Capture the cell that displays the provided text and extract its [X, Y] central coordinate. 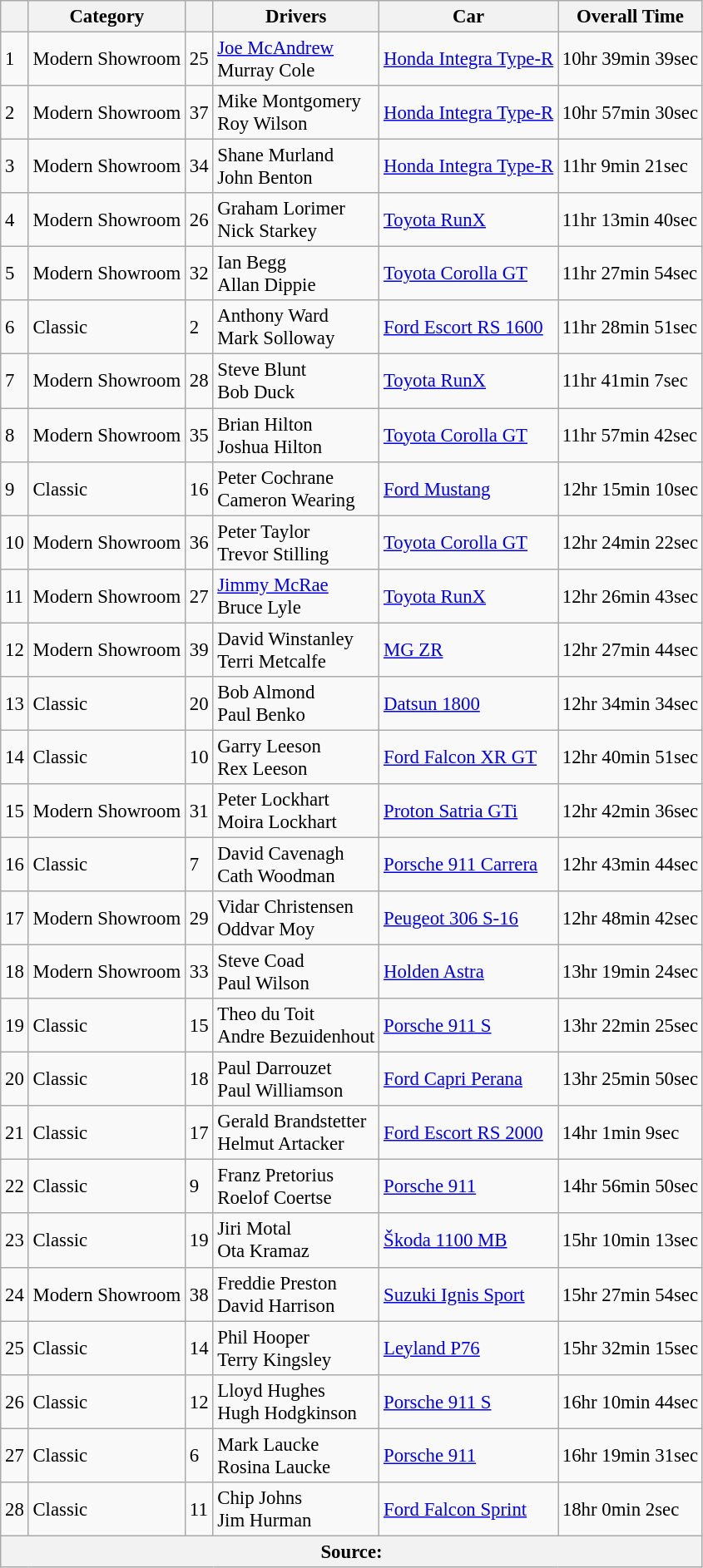
11hr 28min 51sec [630, 328]
22 [15, 1187]
39 [200, 650]
Ford Escort RS 1600 [469, 328]
Franz Pretorius Roelof Coertse [296, 1187]
34 [200, 166]
36 [200, 542]
15hr 10min 13sec [630, 1240]
David Winstanley Terri Metcalfe [296, 650]
37 [200, 113]
38 [200, 1294]
Theo du Toit Andre Bezuidenhout [296, 1026]
12hr 15min 10sec [630, 489]
Peugeot 306 S-16 [469, 918]
Steve Blunt Bob Duck [296, 381]
Ford Falcon Sprint [469, 1510]
16hr 10min 44sec [630, 1402]
32 [200, 274]
18hr 0min 2sec [630, 1510]
Car [469, 17]
Porsche 911 Carrera [469, 865]
31 [200, 811]
Peter Lockhart Moira Lockhart [296, 811]
10hr 39min 39sec [630, 60]
13 [15, 703]
12hr 40min 51sec [630, 757]
11hr 41min 7sec [630, 381]
Garry Leeson Rex Leeson [296, 757]
10hr 57min 30sec [630, 113]
Category [106, 17]
Suzuki Ignis Sport [469, 1294]
11hr 27min 54sec [630, 274]
11hr 13min 40sec [630, 219]
Steve Coad Paul Wilson [296, 973]
29 [200, 918]
21 [15, 1132]
MG ZR [469, 650]
11hr 57min 42sec [630, 436]
Chip Johns Jim Hurman [296, 1510]
4 [15, 219]
Graham Lorimer Nick Starkey [296, 219]
Brian Hilton Joshua Hilton [296, 436]
Peter Cochrane Cameron Wearing [296, 489]
13hr 25min 50sec [630, 1079]
12hr 43min 44sec [630, 865]
Datsun 1800 [469, 703]
12hr 42min 36sec [630, 811]
12hr 48min 42sec [630, 918]
Peter Taylor Trevor Stilling [296, 542]
Anthony Ward Mark Solloway [296, 328]
12hr 34min 34sec [630, 703]
Paul Darrouzet Paul Williamson [296, 1079]
Ian Begg Allan Dippie [296, 274]
13hr 22min 25sec [630, 1026]
35 [200, 436]
1 [15, 60]
12hr 24min 22sec [630, 542]
David Cavenagh Cath Woodman [296, 865]
15hr 27min 54sec [630, 1294]
3 [15, 166]
Freddie Preston David Harrison [296, 1294]
Ford Capri Perana [469, 1079]
Drivers [296, 17]
14hr 1min 9sec [630, 1132]
24 [15, 1294]
Bob Almond Paul Benko [296, 703]
Mark Laucke Rosina Laucke [296, 1455]
33 [200, 973]
Shane Murland John Benton [296, 166]
Phil Hooper Terry Kingsley [296, 1349]
Jiri Motal Ota Kramaz [296, 1240]
Gerald Brandstetter Helmut Artacker [296, 1132]
Proton Satria GTi [469, 811]
12hr 27min 44sec [630, 650]
Leyland P76 [469, 1349]
5 [15, 274]
Ford Escort RS 2000 [469, 1132]
Ford Falcon XR GT [469, 757]
Jimmy McRae Bruce Lyle [296, 595]
Lloyd Hughes Hugh Hodgkinson [296, 1402]
14hr 56min 50sec [630, 1187]
16hr 19min 31sec [630, 1455]
Holden Astra [469, 973]
13hr 19min 24sec [630, 973]
Vidar Christensen Oddvar Moy [296, 918]
Overall Time [630, 17]
Škoda 1100 MB [469, 1240]
Ford Mustang [469, 489]
23 [15, 1240]
11hr 9min 21sec [630, 166]
Source: [352, 1551]
8 [15, 436]
15hr 32min 15sec [630, 1349]
Mike Montgomery Roy Wilson [296, 113]
Joe McAndrew Murray Cole [296, 60]
12hr 26min 43sec [630, 595]
